Locate the cell with the specified text and output its (x, y) center coordinate. 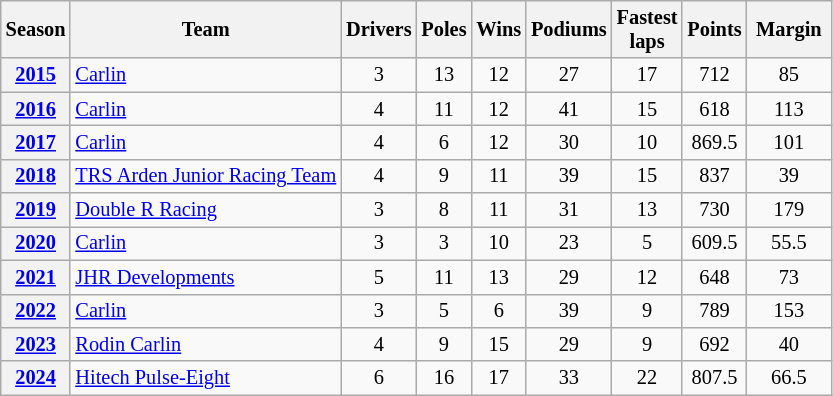
23 (569, 243)
85 (790, 75)
33 (569, 378)
2023 (36, 344)
2017 (36, 142)
Wins (498, 29)
807.5 (714, 378)
2019 (36, 210)
55.5 (790, 243)
730 (714, 210)
Margin (790, 29)
609.5 (714, 243)
Rodin Carlin (206, 344)
2021 (36, 277)
16 (444, 378)
618 (714, 109)
22 (648, 378)
101 (790, 142)
113 (790, 109)
Season (36, 29)
Double R Racing (206, 210)
31 (569, 210)
30 (569, 142)
712 (714, 75)
Poles (444, 29)
Hitech Pulse-Eight (206, 378)
27 (569, 75)
179 (790, 210)
Drivers (378, 29)
2022 (36, 311)
Team (206, 29)
66.5 (790, 378)
869.5 (714, 142)
40 (790, 344)
JHR Developments (206, 277)
2015 (36, 75)
73 (790, 277)
Podiums (569, 29)
153 (790, 311)
41 (569, 109)
837 (714, 176)
8 (444, 210)
692 (714, 344)
2020 (36, 243)
Fastest laps (648, 29)
2024 (36, 378)
Points (714, 29)
TRS Arden Junior Racing Team (206, 176)
789 (714, 311)
648 (714, 277)
2016 (36, 109)
2018 (36, 176)
